Locate the cell with the specified text and output its (x, y) center coordinate. 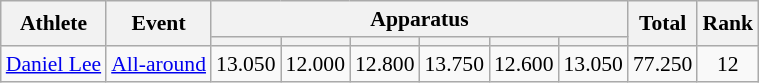
Event (158, 24)
13.750 (454, 64)
All-around (158, 64)
12.600 (524, 64)
Total (662, 24)
12.000 (316, 64)
Athlete (54, 24)
12 (728, 64)
12.800 (384, 64)
Apparatus (420, 19)
Rank (728, 24)
Daniel Lee (54, 64)
77.250 (662, 64)
